For the text-containing cell, return its midpoint in [X, Y] coordinate format. 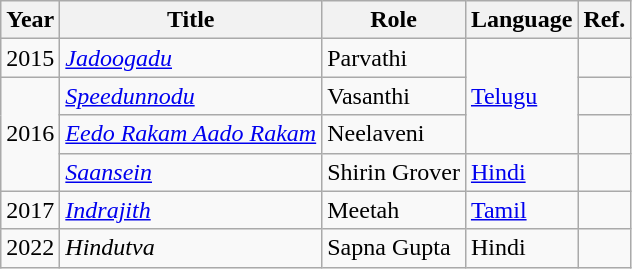
Title [191, 20]
2017 [30, 210]
Meetah [394, 210]
Parvathi [394, 58]
Jadoogadu [191, 58]
Telugu [521, 96]
Eedo Rakam Aado Rakam [191, 134]
2015 [30, 58]
Saansein [191, 172]
Hindutva [191, 248]
Year [30, 20]
Shirin Grover [394, 172]
Role [394, 20]
Vasanthi [394, 96]
Neelaveni [394, 134]
Sapna Gupta [394, 248]
Tamil [521, 210]
2022 [30, 248]
Indrajith [191, 210]
Speedunnodu [191, 96]
2016 [30, 134]
Ref. [604, 20]
Language [521, 20]
